Search for the cell housing the specified text and yield its [x, y] center coordinate. 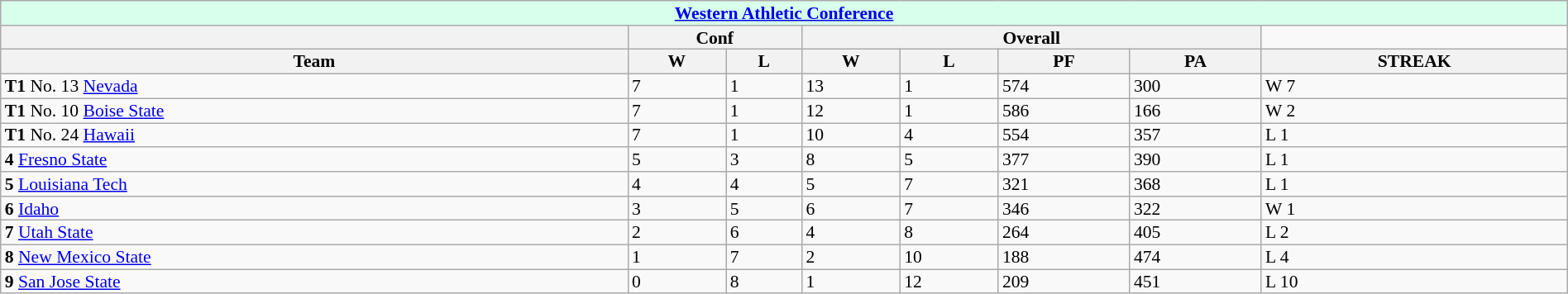
9 San Jose State [314, 282]
322 [1196, 209]
8 New Mexico State [314, 258]
Overall [1032, 38]
T1 No. 10 Boise State [314, 111]
7 Utah State [314, 233]
PF [1064, 62]
Team [314, 62]
Western Athletic Conference [784, 13]
0 [676, 282]
13 [852, 87]
L 2 [1414, 233]
W 7 [1414, 87]
405 [1196, 233]
PA [1196, 62]
586 [1064, 111]
W 1 [1414, 209]
T1 No. 13 Nevada [314, 87]
6 Idaho [314, 209]
L 10 [1414, 282]
T1 No. 24 Hawaii [314, 135]
209 [1064, 282]
574 [1064, 87]
264 [1064, 233]
554 [1064, 135]
300 [1196, 87]
390 [1196, 159]
166 [1196, 111]
357 [1196, 135]
346 [1064, 209]
474 [1196, 258]
5 Louisiana Tech [314, 184]
321 [1064, 184]
W 2 [1414, 111]
188 [1064, 258]
Conf [715, 38]
377 [1064, 159]
451 [1196, 282]
STREAK [1414, 62]
368 [1196, 184]
L 4 [1414, 258]
4 Fresno State [314, 159]
